Identify which cell holds the provided text, then report its (x, y) central coordinate. 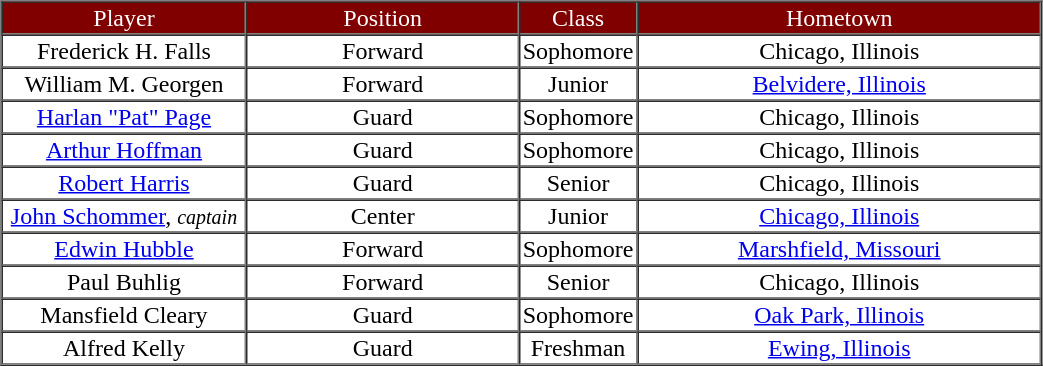
Player (124, 18)
Class (578, 18)
Belvidere, Illinois (839, 84)
Marshfield, Missouri (839, 248)
Freshman (578, 348)
Ewing, Illinois (839, 348)
William M. Georgen (124, 84)
Arthur Hoffman (124, 150)
Hometown (839, 18)
Edwin Hubble (124, 248)
Paul Buhlig (124, 282)
Frederick H. Falls (124, 50)
Alfred Kelly (124, 348)
Position (382, 18)
Mansfield Cleary (124, 314)
Oak Park, Illinois (839, 314)
Harlan "Pat" Page (124, 116)
John Schommer, captain (124, 216)
Center (382, 216)
Robert Harris (124, 182)
